Capture the cell that displays the provided text and extract its (x, y) central coordinate. 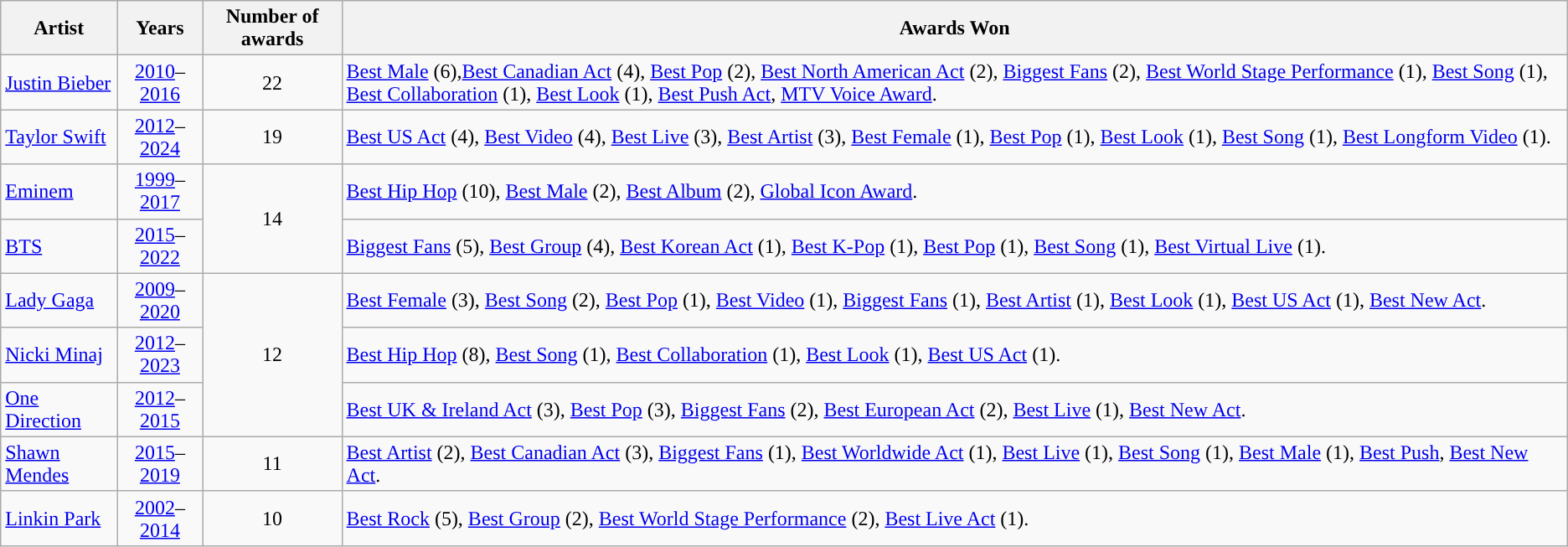
2015–2022 (161, 246)
Linkin Park (59, 518)
2015–2019 (161, 464)
2012–2015 (161, 409)
Biggest Fans (5), Best Group (4), Best Korean Act (1), Best K-Pop (1), Best Pop (1), Best Song (1), Best Virtual Live (1). (955, 246)
14 (272, 219)
Number of awards (272, 28)
Best Female (3), Best Song (2), Best Pop (1), Best Video (1), Biggest Fans (1), Best Artist (1), Best Look (1), Best US Act (1), Best New Act. (955, 300)
12 (272, 355)
2012–2024 (161, 137)
19 (272, 137)
2010–2016 (161, 82)
Lady Gaga (59, 300)
Best UK & Ireland Act (3), Best Pop (3), Biggest Fans (2), Best European Act (2), Best Live (1), Best New Act. (955, 409)
Eminem (59, 191)
Awards Won (955, 28)
11 (272, 464)
1999–2017 (161, 191)
Best Hip Hop (10), Best Male (2), Best Album (2), Global Icon Award. (955, 191)
BTS (59, 246)
Artist (59, 28)
Best Rock (5), Best Group (2), Best World Stage Performance (2), Best Live Act (1). (955, 518)
One Direction (59, 409)
2012–2023 (161, 355)
10 (272, 518)
22 (272, 82)
Taylor Swift (59, 137)
Years (161, 28)
2002–2014 (161, 518)
Best Hip Hop (8), Best Song (1), Best Collaboration (1), Best Look (1), Best US Act (1). (955, 355)
Shawn Mendes (59, 464)
2009–2020 (161, 300)
Justin Bieber (59, 82)
Nicki Minaj (59, 355)
